From the cell containing the given text, extract its center point as [X, Y] coordinate. 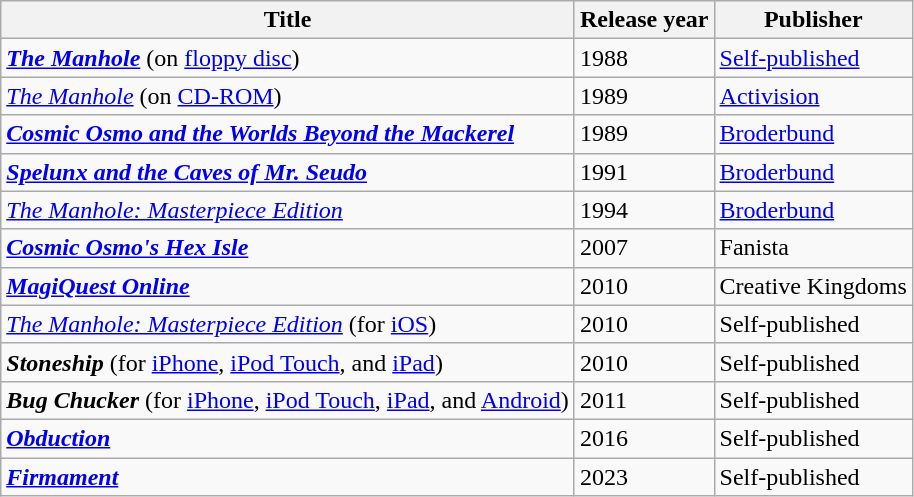
Firmament [288, 477]
Spelunx and the Caves of Mr. Seudo [288, 172]
Bug Chucker (for iPhone, iPod Touch, iPad, and Android) [288, 400]
Release year [644, 20]
Activision [813, 96]
The Manhole: Masterpiece Edition [288, 210]
Creative Kingdoms [813, 286]
1991 [644, 172]
2007 [644, 248]
1988 [644, 58]
Fanista [813, 248]
The Manhole (on floppy disc) [288, 58]
Obduction [288, 438]
Stoneship (for iPhone, iPod Touch, and iPad) [288, 362]
The Manhole: Masterpiece Edition (for iOS) [288, 324]
MagiQuest Online [288, 286]
2023 [644, 477]
2016 [644, 438]
Cosmic Osmo's Hex Isle [288, 248]
1994 [644, 210]
Cosmic Osmo and the Worlds Beyond the Mackerel [288, 134]
The Manhole (on CD-ROM) [288, 96]
Publisher [813, 20]
Title [288, 20]
2011 [644, 400]
